Identify which cell holds the provided text, then report its (X, Y) central coordinate. 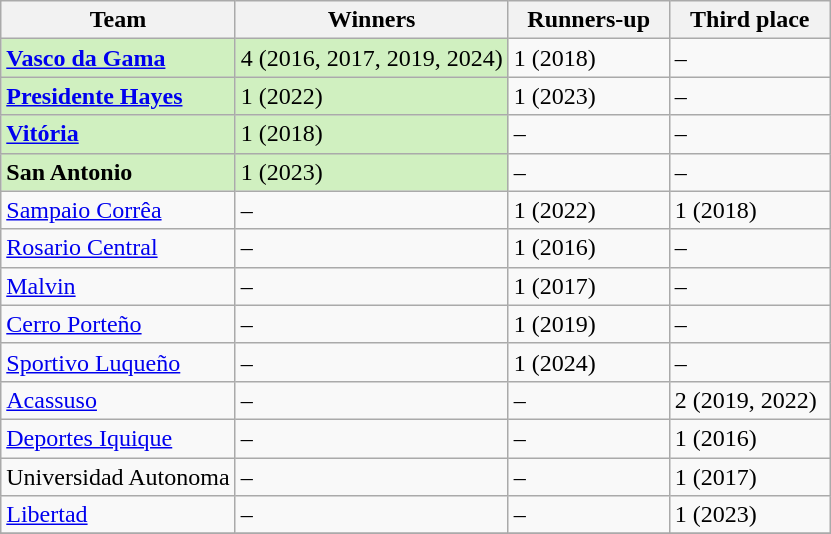
Sampaio Corrêa (118, 210)
Cerro Porteño (118, 324)
Winners (372, 20)
1 (2024) (588, 362)
2 (2019, 2022) (750, 400)
Universidad Autonoma (118, 477)
Deportes Iquique (118, 438)
Team (118, 20)
Rosario Central (118, 248)
Vitória (118, 134)
Malvin (118, 286)
4 (2016, 2017, 2019, 2024) (372, 58)
Runners-up (588, 20)
Acassuso (118, 400)
Presidente Hayes (118, 96)
Sportivo Luqueño (118, 362)
Third place (750, 20)
1 (2019) (588, 324)
San Antonio (118, 172)
Vasco da Gama (118, 58)
Libertad (118, 515)
